Extract the (x, y) coordinate from the center of the cell holding the provided text.  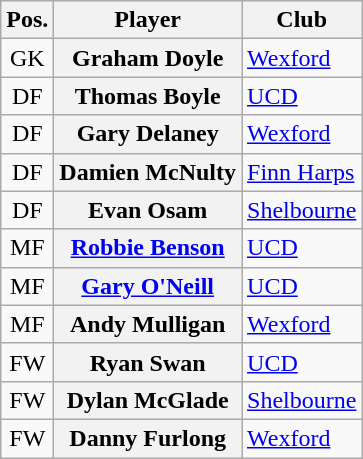
Danny Furlong (148, 438)
Club (302, 20)
Damien McNulty (148, 172)
Dylan McGlade (148, 400)
Finn Harps (302, 172)
Thomas Boyle (148, 96)
GK (28, 58)
Gary O'Neill (148, 286)
Andy Mulligan (148, 324)
Graham Doyle (148, 58)
Pos. (28, 20)
Player (148, 20)
Gary Delaney (148, 134)
Evan Osam (148, 210)
Robbie Benson (148, 248)
Ryan Swan (148, 362)
